Return (x, y) of the center of cell containing provided text 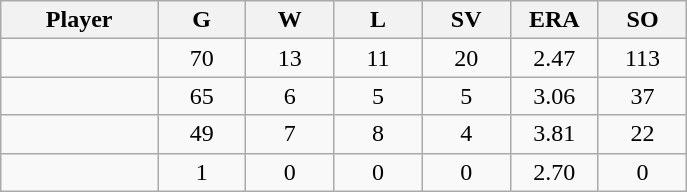
11 (378, 58)
W (290, 20)
20 (466, 58)
SV (466, 20)
4 (466, 134)
65 (202, 96)
1 (202, 172)
13 (290, 58)
37 (642, 96)
2.70 (554, 172)
7 (290, 134)
3.06 (554, 96)
Player (80, 20)
L (378, 20)
70 (202, 58)
6 (290, 96)
22 (642, 134)
ERA (554, 20)
8 (378, 134)
113 (642, 58)
SO (642, 20)
2.47 (554, 58)
G (202, 20)
3.81 (554, 134)
49 (202, 134)
